Return the [x, y] coordinate for the center point of the cell that contains the specified text.  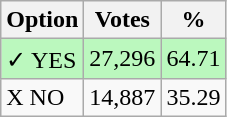
Votes [122, 20]
35.29 [194, 97]
% [194, 20]
Option [42, 20]
14,887 [122, 97]
27,296 [122, 59]
✓ YES [42, 59]
64.71 [194, 59]
X NO [42, 97]
